Detect which cell encompasses the target text, then output its (X, Y) center coordinate. 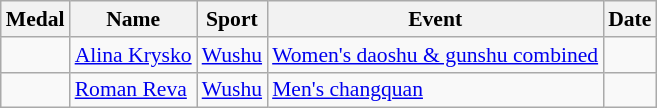
Name (134, 19)
Medal (36, 19)
Roman Reva (134, 90)
Event (435, 19)
Date (630, 19)
Sport (232, 19)
Alina Krysko (134, 55)
Women's daoshu & gunshu combined (435, 55)
Men's changquan (435, 90)
